Determine the [x, y] coordinate at the center of the cell enclosing the given text.  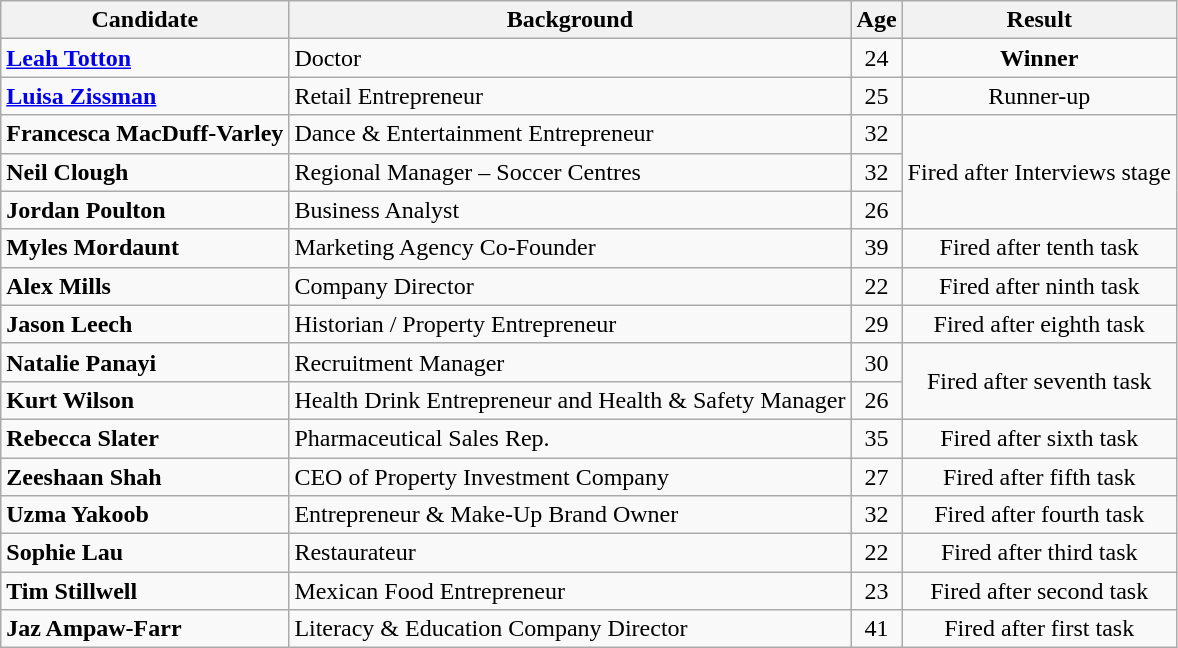
Natalie Panayi [145, 362]
Business Analyst [570, 210]
CEO of Property Investment Company [570, 477]
Fired after tenth task [1039, 248]
Health Drink Entrepreneur and Health & Safety Manager [570, 400]
Winner [1039, 58]
Age [876, 20]
41 [876, 629]
Jason Leech [145, 324]
Fired after eighth task [1039, 324]
Recruitment Manager [570, 362]
30 [876, 362]
27 [876, 477]
Jordan Poulton [145, 210]
Candidate [145, 20]
Fired after fifth task [1039, 477]
35 [876, 438]
Fired after second task [1039, 591]
39 [876, 248]
Historian / Property Entrepreneur [570, 324]
Fired after third task [1039, 553]
Background [570, 20]
Company Director [570, 286]
Marketing Agency Co-Founder [570, 248]
Pharmaceutical Sales Rep. [570, 438]
Francesca MacDuff-Varley [145, 134]
Sophie Lau [145, 553]
Dance & Entertainment Entrepreneur [570, 134]
Entrepreneur & Make-Up Brand Owner [570, 515]
Fired after seventh task [1039, 381]
Result [1039, 20]
23 [876, 591]
Literacy & Education Company Director [570, 629]
Alex Mills [145, 286]
Zeeshaan Shah [145, 477]
Kurt Wilson [145, 400]
25 [876, 96]
Luisa Zissman [145, 96]
Myles Mordaunt [145, 248]
Fired after fourth task [1039, 515]
Neil Clough [145, 172]
Runner-up [1039, 96]
Fired after sixth task [1039, 438]
Jaz Ampaw-Farr [145, 629]
29 [876, 324]
Fired after first task [1039, 629]
Mexican Food Entrepreneur [570, 591]
Restaurateur [570, 553]
Leah Totton [145, 58]
Doctor [570, 58]
Tim Stillwell [145, 591]
Regional Manager – Soccer Centres [570, 172]
Fired after ninth task [1039, 286]
Uzma Yakoob [145, 515]
Retail Entrepreneur [570, 96]
Rebecca Slater [145, 438]
24 [876, 58]
Fired after Interviews stage [1039, 172]
